Output the [x, y] coordinate of the center of the cell containing the given text.  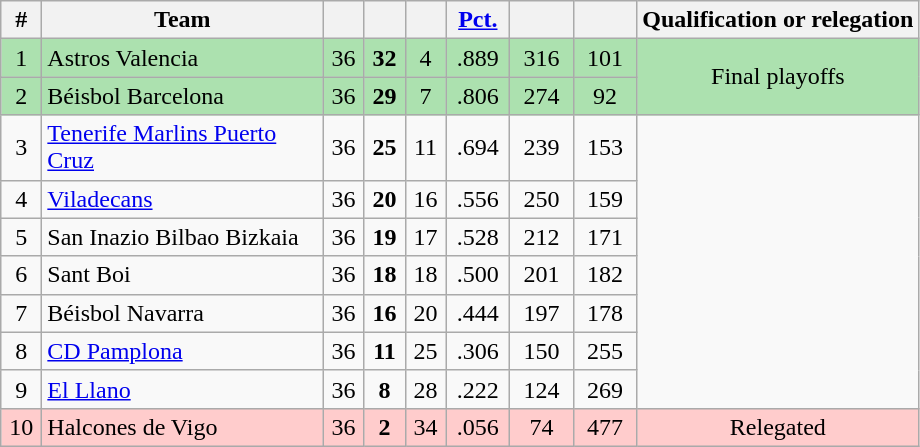
178 [605, 313]
Viladecans [182, 199]
9 [22, 389]
San Inazio Bilbao Bizkaia [182, 237]
274 [542, 96]
74 [542, 427]
.889 [478, 58]
.806 [478, 96]
19 [384, 237]
.306 [478, 351]
477 [605, 427]
Béisbol Barcelona [182, 96]
.444 [478, 313]
28 [426, 389]
197 [542, 313]
182 [605, 275]
.056 [478, 427]
124 [542, 389]
239 [542, 148]
250 [542, 199]
CD Pamplona [182, 351]
Team [182, 20]
Halcones de Vigo [182, 427]
10 [22, 427]
316 [542, 58]
5 [22, 237]
255 [605, 351]
Astros Valencia [182, 58]
Sant Boi [182, 275]
92 [605, 96]
29 [384, 96]
Relegated [778, 427]
Final playoffs [778, 77]
32 [384, 58]
.528 [478, 237]
.222 [478, 389]
17 [426, 237]
212 [542, 237]
Tenerife Marlins Puerto Cruz [182, 148]
1 [22, 58]
153 [605, 148]
.500 [478, 275]
201 [542, 275]
Béisbol Navarra [182, 313]
Qualification or relegation [778, 20]
159 [605, 199]
171 [605, 237]
.556 [478, 199]
# [22, 20]
269 [605, 389]
Pct. [478, 20]
150 [542, 351]
.694 [478, 148]
6 [22, 275]
101 [605, 58]
3 [22, 148]
El Llano [182, 389]
34 [426, 427]
